From the cell containing the given text, extract its center point as (x, y) coordinate. 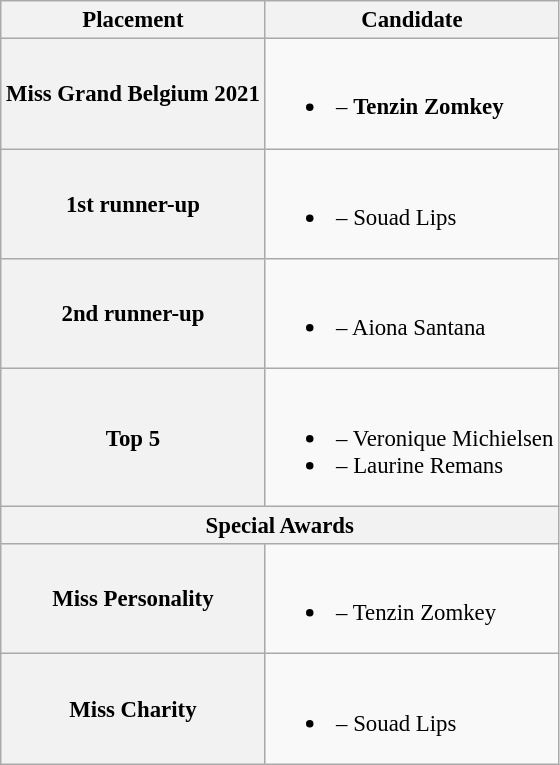
1st runner-up (133, 204)
Special Awards (280, 525)
Miss Personality (133, 599)
– Veronique Michielsen – Laurine Remans (412, 438)
Miss Charity (133, 709)
Miss Grand Belgium 2021 (133, 94)
– Aiona Santana (412, 314)
Top 5 (133, 438)
Candidate (412, 20)
Placement (133, 20)
2nd runner-up (133, 314)
